Detect which cell encompasses the target text, then output its [X, Y] center coordinate. 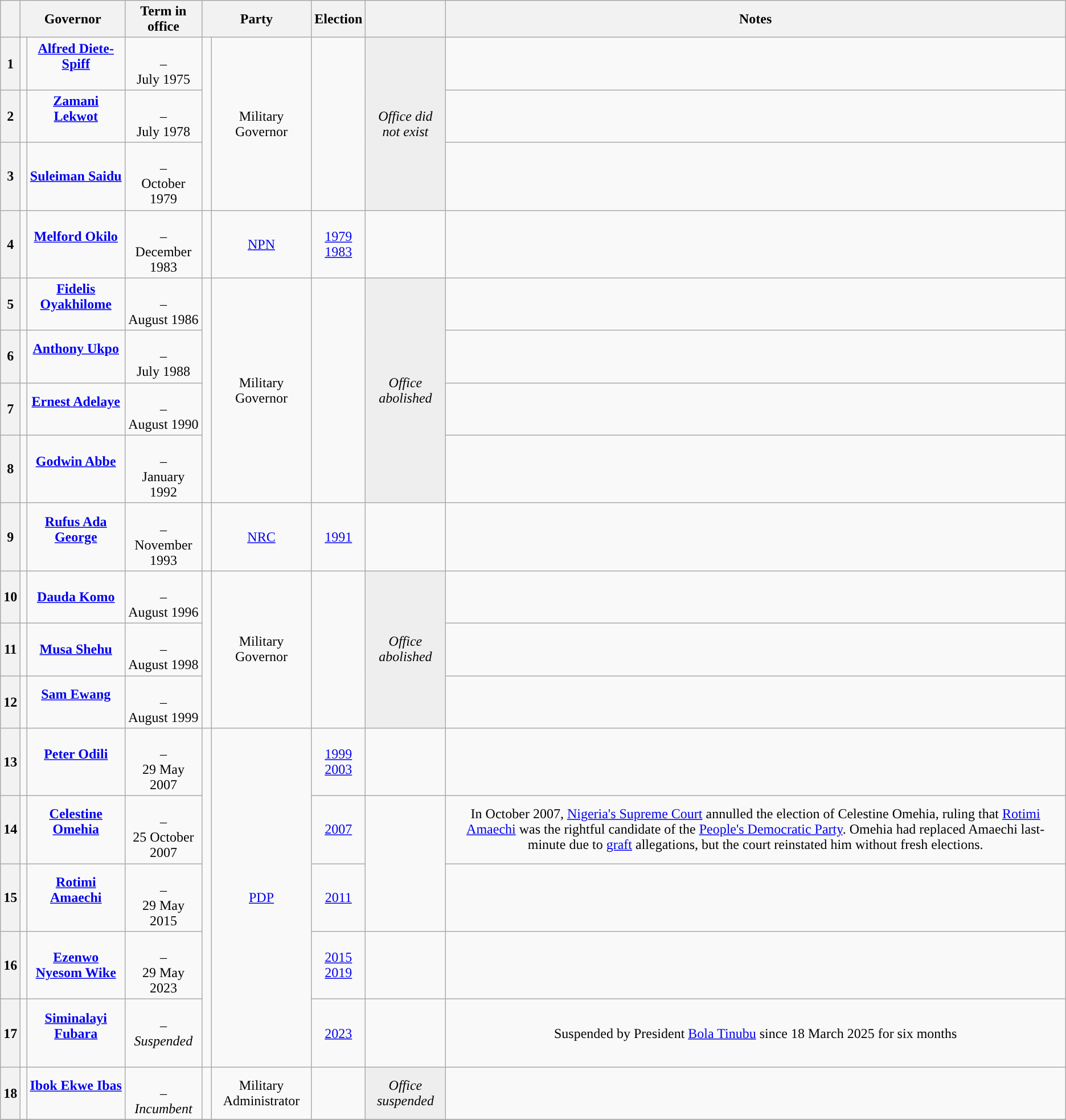
Office did not exist [405, 124]
Peter Odili [76, 762]
2023 [338, 1033]
–29 May 2015 [164, 897]
4 [10, 244]
–Suspended [164, 1033]
NRC [261, 536]
–August 1999 [164, 701]
Fidelis Oyakhilome [76, 304]
Suspended by President Bola Tinubu since 18 March 2025 for six months [755, 1033]
Governor [73, 19]
–29 May 2023 [164, 966]
20152019 [338, 966]
Party [256, 19]
–July 1975 [164, 64]
–August 1998 [164, 649]
–January 1992 [164, 469]
Term in office [164, 19]
Melford Okilo [76, 244]
Sam Ewang [76, 701]
NPN [261, 244]
–August 1996 [164, 597]
Election [338, 19]
19791983 [338, 244]
2007 [338, 830]
3 [10, 177]
–Incumbent [164, 1093]
PDP [261, 897]
13 [10, 762]
2011 [338, 897]
–25 October 2007 [164, 830]
15 [10, 897]
Celestine Omehia [76, 830]
11 [10, 649]
–July 1978 [164, 116]
Suleiman Saidu [76, 177]
Godwin Abbe [76, 469]
Rufus Ada George [76, 536]
Zamani Lekwot [76, 116]
Siminalayi Fubara [76, 1033]
18 [10, 1093]
–December 1983 [164, 244]
–August 1990 [164, 409]
Ibok Ekwe Ibas [76, 1093]
Anthony Ukpo [76, 356]
16 [10, 966]
7 [10, 409]
5 [10, 304]
–29 May 2007 [164, 762]
Notes [755, 19]
–August 1986 [164, 304]
19992003 [338, 762]
Rotimi Amaechi [76, 897]
10 [10, 597]
17 [10, 1033]
–October 1979 [164, 177]
1991 [338, 536]
Military Administrator [261, 1093]
–November 1993 [164, 536]
–July 1988 [164, 356]
Ezenwo Nyesom Wike [76, 966]
9 [10, 536]
2 [10, 116]
Ernest Adelaye [76, 409]
1 [10, 64]
8 [10, 469]
6 [10, 356]
Musa Shehu [76, 649]
Office suspended [405, 1093]
14 [10, 830]
Alfred Diete-Spiff [76, 64]
12 [10, 701]
Dauda Komo [76, 597]
